Determine the [X, Y] coordinate at the center of the cell enclosing the given text.  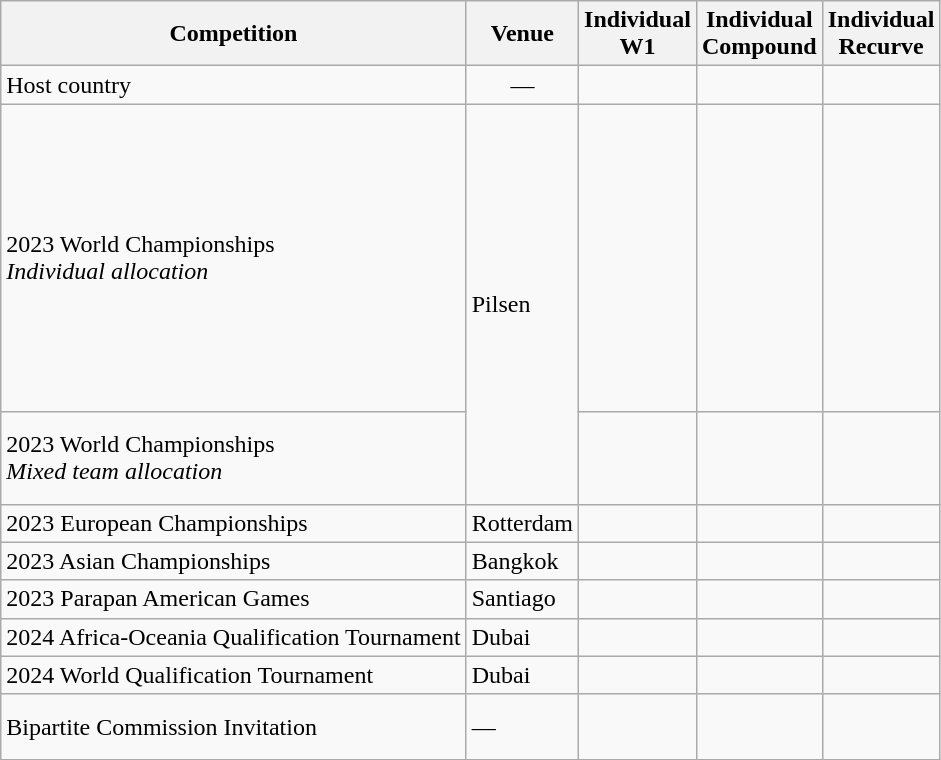
Host country [234, 85]
Bangkok [522, 561]
2023 Asian Championships [234, 561]
Venue [522, 34]
2023 World ChampionshipsMixed team allocation [234, 458]
2024 Africa-Oceania Qualification Tournament [234, 637]
IndividualCompound [759, 34]
Competition [234, 34]
IndividualW1 [638, 34]
2023 European Championships [234, 523]
Rotterdam [522, 523]
Pilsen [522, 304]
Bipartite Commission Invitation [234, 726]
2023 Parapan American Games [234, 599]
2024 World Qualification Tournament [234, 675]
IndividualRecurve [881, 34]
2023 World ChampionshipsIndividual allocation [234, 258]
Santiago [522, 599]
